For the text-containing cell, return its midpoint in [x, y] coordinate format. 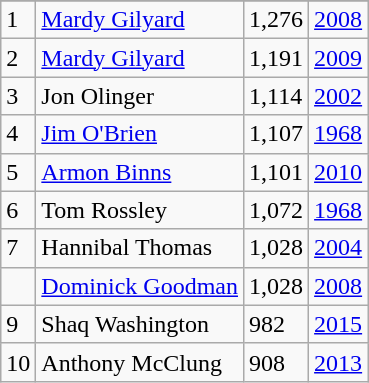
4 [18, 134]
2002 [338, 96]
2013 [338, 362]
7 [18, 248]
Armon Binns [140, 172]
982 [276, 324]
3 [18, 96]
2009 [338, 58]
2004 [338, 248]
Hannibal Thomas [140, 248]
6 [18, 210]
9 [18, 324]
10 [18, 362]
1 [18, 20]
Dominick Goodman [140, 286]
908 [276, 362]
2010 [338, 172]
1,191 [276, 58]
Shaq Washington [140, 324]
5 [18, 172]
2 [18, 58]
2015 [338, 324]
1,114 [276, 96]
Anthony McClung [140, 362]
Tom Rossley [140, 210]
1,276 [276, 20]
1,072 [276, 210]
1,101 [276, 172]
Jim O'Brien [140, 134]
1,107 [276, 134]
Jon Olinger [140, 96]
